Identify which cell holds the provided text, then report its (X, Y) central coordinate. 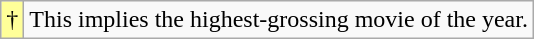
This implies the highest-grossing movie of the year. (279, 20)
† (12, 20)
